Scan for the cell matching the given text and deliver its [X, Y] coordinate at center. 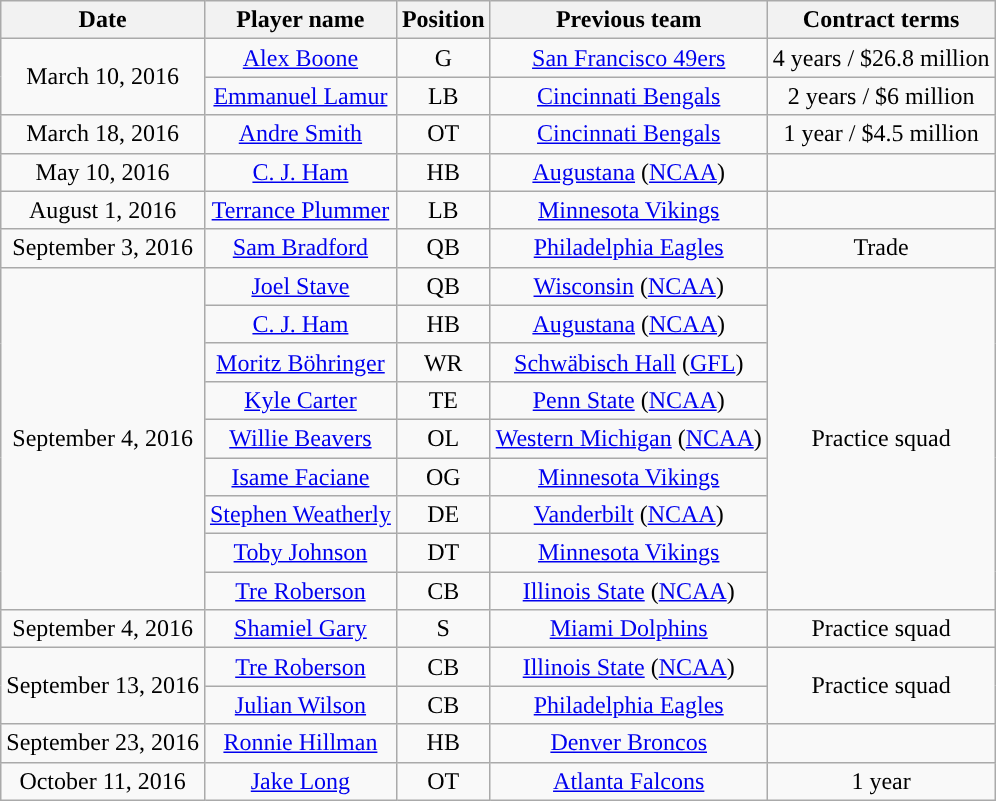
May 10, 2016 [103, 172]
Toby Johnson [300, 553]
October 11, 2016 [103, 781]
Julian Wilson [300, 705]
Alex Boone [300, 58]
WR [443, 362]
Terrance Plummer [300, 210]
1 year [881, 781]
Miami Dolphins [628, 629]
G [443, 58]
Shamiel Gary [300, 629]
Previous team [628, 20]
Wisconsin (NCAA) [628, 286]
TE [443, 400]
S [443, 629]
September 3, 2016 [103, 248]
Atlanta Falcons [628, 781]
Player name [300, 20]
Kyle Carter [300, 400]
Emmanuel Lamur [300, 96]
Penn State (NCAA) [628, 400]
Isame Faciane [300, 477]
DT [443, 553]
August 1, 2016 [103, 210]
4 years / $26.8 million [881, 58]
2 years / $6 million [881, 96]
Vanderbilt (NCAA) [628, 515]
Position [443, 20]
Date [103, 20]
Ronnie Hillman [300, 743]
Schwäbisch Hall (GFL) [628, 362]
Joel Stave [300, 286]
Trade [881, 248]
Moritz Böhringer [300, 362]
San Francisco 49ers [628, 58]
September 23, 2016 [103, 743]
Denver Broncos [628, 743]
Sam Bradford [300, 248]
1 year / $4.5 million [881, 134]
March 10, 2016 [103, 77]
Contract terms [881, 20]
Western Michigan (NCAA) [628, 438]
OL [443, 438]
OG [443, 477]
Stephen Weatherly [300, 515]
DE [443, 515]
March 18, 2016 [103, 134]
Willie Beavers [300, 438]
Jake Long [300, 781]
September 13, 2016 [103, 686]
Andre Smith [300, 134]
